Search for the cell housing the specified text and yield its [x, y] center coordinate. 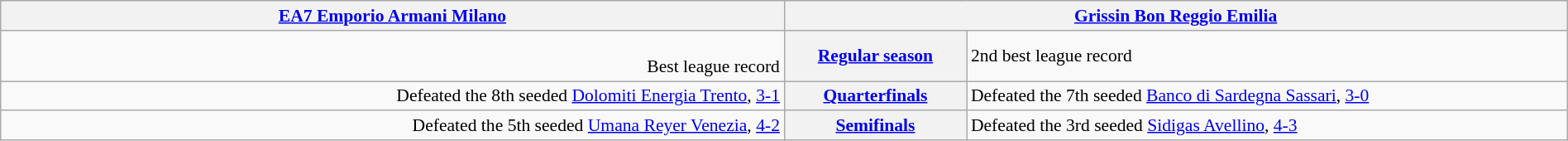
Defeated the 8th seeded Dolomiti Energia Trento, 3-1 [392, 96]
Defeated the 7th seeded Banco di Sardegna Sassari, 3-0 [1267, 96]
Quarterfinals [875, 96]
Semifinals [875, 126]
Regular season [875, 56]
Grissin Bon Reggio Emilia [1176, 16]
EA7 Emporio Armani Milano [392, 16]
Best league record [392, 56]
Defeated the 5th seeded Umana Reyer Venezia, 4-2 [392, 126]
2nd best league record [1267, 56]
Defeated the 3rd seeded Sidigas Avellino, 4-3 [1267, 126]
